Find where the given text appears and provide that cell's center as (X, Y) coordinate. 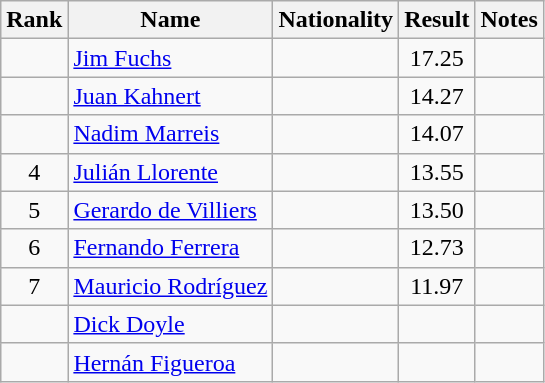
Juan Kahnert (170, 96)
Gerardo de Villiers (170, 210)
13.55 (437, 172)
Fernando Ferrera (170, 248)
14.27 (437, 96)
Nationality (336, 20)
Jim Fuchs (170, 58)
6 (34, 248)
7 (34, 286)
17.25 (437, 58)
Dick Doyle (170, 324)
Hernán Figueroa (170, 362)
Notes (509, 20)
14.07 (437, 134)
Name (170, 20)
Julián Llorente (170, 172)
5 (34, 210)
Result (437, 20)
12.73 (437, 248)
11.97 (437, 286)
Mauricio Rodríguez (170, 286)
4 (34, 172)
13.50 (437, 210)
Nadim Marreis (170, 134)
Rank (34, 20)
